Find where the given text appears and provide that cell's center as (x, y) coordinate. 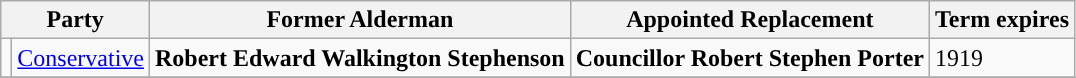
Conservative (81, 58)
Councillor Robert Stephen Porter (750, 58)
Term expires (1002, 20)
Appointed Replacement (750, 20)
Former Alderman (360, 20)
Party (76, 20)
1919 (1002, 58)
Robert Edward Walkington Stephenson (360, 58)
